Scan for the cell matching the given text and deliver its (x, y) coordinate at center. 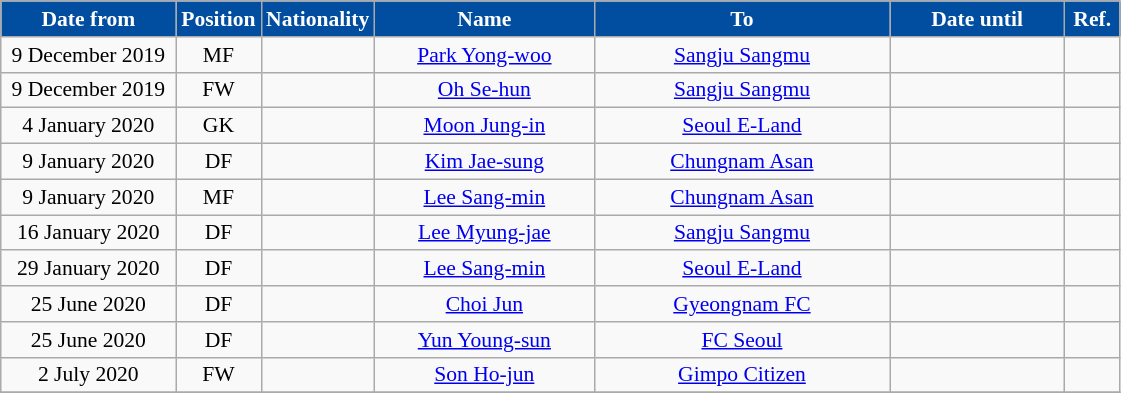
Date until (978, 19)
29 January 2020 (88, 269)
Choi Jun (484, 304)
Name (484, 19)
Position (218, 19)
2 July 2020 (88, 375)
To (742, 19)
Moon Jung-in (484, 126)
FC Seoul (742, 340)
Park Yong-woo (484, 55)
Kim Jae-sung (484, 162)
4 January 2020 (88, 126)
GK (218, 126)
Nationality (318, 19)
Lee Myung-jae (484, 233)
16 January 2020 (88, 233)
Gyeongnam FC (742, 304)
Yun Young-sun (484, 340)
Gimpo Citizen (742, 375)
Oh Se-hun (484, 90)
Ref. (1092, 19)
Son Ho-jun (484, 375)
Date from (88, 19)
